For the text-containing cell, return its midpoint in [X, Y] coordinate format. 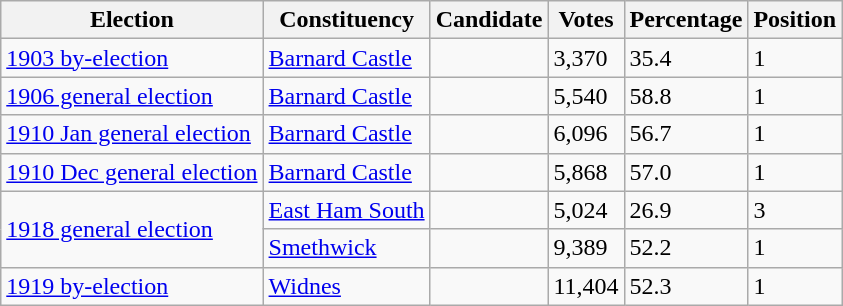
9,389 [586, 248]
1906 general election [132, 96]
Widnes [346, 286]
52.2 [686, 248]
Election [132, 20]
Votes [586, 20]
11,404 [586, 286]
Smethwick [346, 248]
5,868 [586, 172]
5,540 [586, 96]
3,370 [586, 58]
3 [795, 210]
1910 Jan general election [132, 134]
1903 by-election [132, 58]
1910 Dec general election [132, 172]
56.7 [686, 134]
Percentage [686, 20]
Constituency [346, 20]
26.9 [686, 210]
Candidate [489, 20]
1919 by-election [132, 286]
6,096 [586, 134]
East Ham South [346, 210]
58.8 [686, 96]
52.3 [686, 286]
Position [795, 20]
1918 general election [132, 229]
5,024 [586, 210]
35.4 [686, 58]
57.0 [686, 172]
